From the cell containing the given text, extract its center point as [x, y] coordinate. 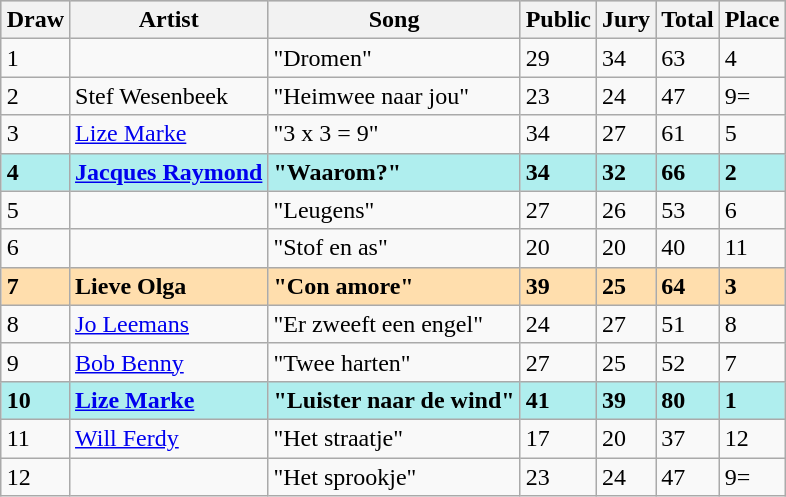
"Stof en as" [394, 248]
51 [688, 324]
26 [626, 210]
53 [688, 210]
66 [688, 172]
"Het sprookje" [394, 477]
Lieve Olga [169, 286]
Jury [626, 20]
Song [394, 20]
32 [626, 172]
Will Ferdy [169, 438]
61 [688, 134]
"Waarom?" [394, 172]
80 [688, 400]
Place [752, 20]
9 [35, 362]
10 [35, 400]
Total [688, 20]
37 [688, 438]
"Heimwee naar jou" [394, 96]
40 [688, 248]
52 [688, 362]
"Er zweeft een engel" [394, 324]
Artist [169, 20]
63 [688, 58]
Draw [35, 20]
41 [558, 400]
"Leugens" [394, 210]
Jo Leemans [169, 324]
17 [558, 438]
Stef Wesenbeek [169, 96]
Bob Benny [169, 362]
"Luister naar de wind" [394, 400]
"Con amore" [394, 286]
64 [688, 286]
"Het straatje" [394, 438]
"3 x 3 = 9" [394, 134]
Public [558, 20]
29 [558, 58]
"Twee harten" [394, 362]
"Dromen" [394, 58]
Jacques Raymond [169, 172]
